From the cell containing the given text, extract its center point as [X, Y] coordinate. 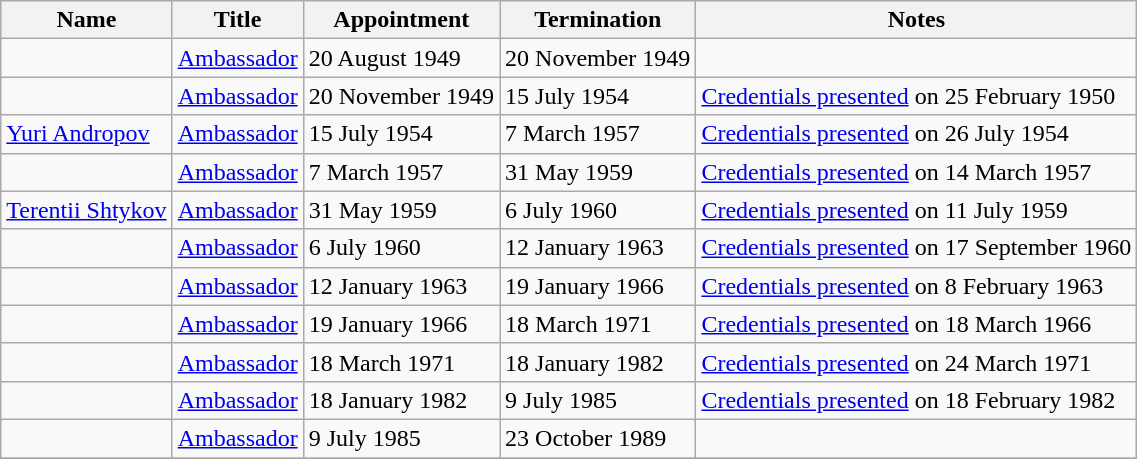
Notes [916, 20]
23 October 1989 [598, 438]
Credentials presented on 8 February 1963 [916, 286]
Credentials presented on 17 September 1960 [916, 248]
Credentials presented on 25 February 1950 [916, 96]
Credentials presented on 11 July 1959 [916, 210]
Credentials presented on 24 March 1971 [916, 362]
Termination [598, 20]
Credentials presented on 18 February 1982 [916, 400]
Name [86, 20]
Yuri Andropov [86, 134]
20 August 1949 [401, 58]
Credentials presented on 26 July 1954 [916, 134]
Appointment [401, 20]
Credentials presented on 18 March 1966 [916, 324]
Credentials presented on 14 March 1957 [916, 172]
Title [238, 20]
Terentii Shtykov [86, 210]
